Provide the (X, Y) coordinate of the cell's center where the given text is located.  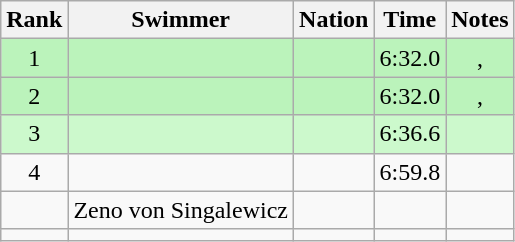
Nation (334, 20)
2 (34, 96)
4 (34, 172)
3 (34, 134)
6:36.6 (410, 134)
Rank (34, 20)
6:59.8 (410, 172)
Notes (480, 20)
Zeno von Singalewicz (181, 210)
1 (34, 58)
Swimmer (181, 20)
Time (410, 20)
